Extract the (X, Y) coordinate from the center of the cell holding the provided text.  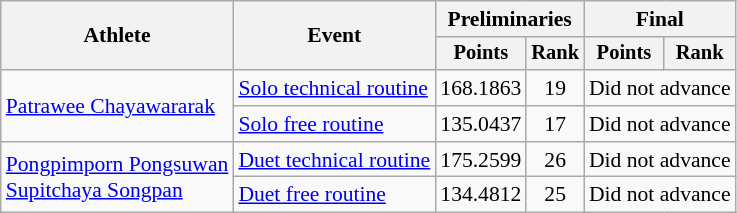
Patrawee Chayawararak (118, 106)
Pongpimporn Pongsuwan Supitchaya Songpan (118, 178)
134.4812 (480, 195)
168.1863 (480, 88)
26 (555, 160)
175.2599 (480, 160)
17 (555, 124)
Final (660, 19)
Preliminaries (510, 19)
25 (555, 195)
135.0437 (480, 124)
Duet technical routine (334, 160)
Athlete (118, 36)
Solo technical routine (334, 88)
19 (555, 88)
Event (334, 36)
Solo free routine (334, 124)
Duet free routine (334, 195)
